For the text-containing cell, return its midpoint in (x, y) coordinate format. 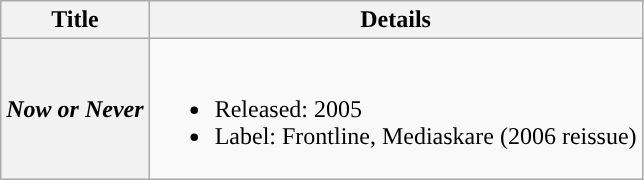
Released: 2005Label: Frontline, Mediaskare (2006 reissue) (396, 109)
Details (396, 20)
Now or Never (75, 109)
Title (75, 20)
